Return the (x, y) coordinate for the center point of the cell that contains the specified text.  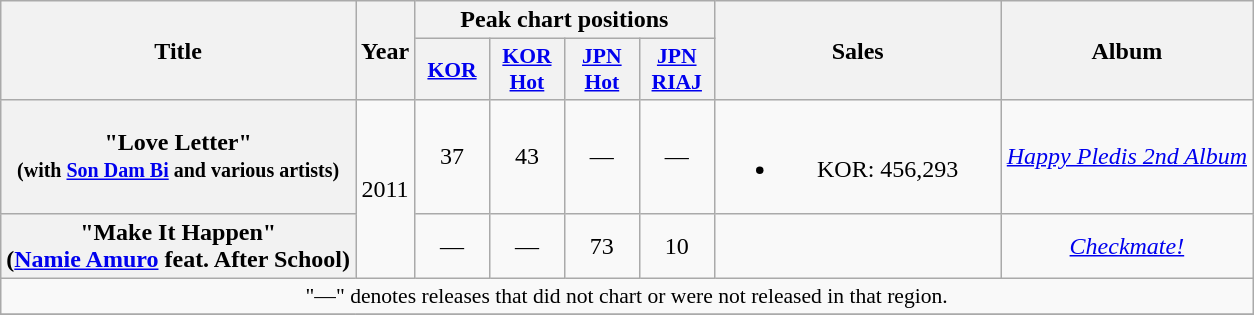
JPNHot (602, 70)
"Make It Happen"(Namie Amuro feat. After School) (178, 246)
Checkmate! (1126, 246)
Album (1126, 50)
"Love Letter"(with Son Dam Bi and various artists) (178, 156)
Year (386, 50)
37 (452, 156)
JPNRIAJ (676, 70)
43 (526, 156)
Happy Pledis 2nd Album (1126, 156)
2011 (386, 189)
KOR (452, 70)
Sales (858, 50)
73 (602, 246)
"—" denotes releases that did not chart or were not released in that region. (627, 296)
10 (676, 246)
KOR: 456,293 (858, 156)
Title (178, 50)
KORHot (526, 70)
Peak chart positions (565, 20)
